Capture the cell that displays the provided text and extract its [X, Y] central coordinate. 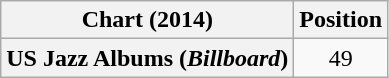
Position [341, 20]
49 [341, 58]
Chart (2014) [148, 20]
US Jazz Albums (Billboard) [148, 58]
